Scan for the cell matching the given text and deliver its (x, y) coordinate at center. 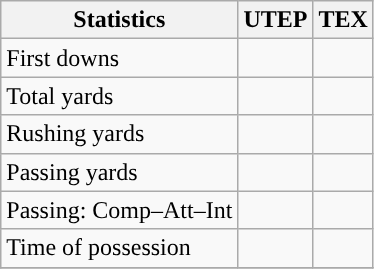
Total yards (120, 96)
UTEP (276, 20)
Rushing yards (120, 134)
TEX (343, 20)
Time of possession (120, 248)
Statistics (120, 20)
Passing yards (120, 172)
Passing: Comp–Att–Int (120, 210)
First downs (120, 58)
